Determine the (x, y) coordinate at the center of the cell enclosing the given text.  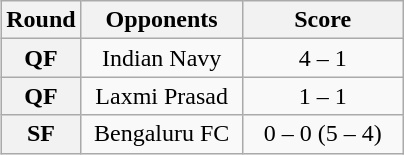
Round (41, 20)
Score (322, 20)
Laxmi Prasad (162, 96)
Opponents (162, 20)
SF (41, 134)
Bengaluru FC (162, 134)
Indian Navy (162, 58)
1 – 1 (322, 96)
0 – 0 (5 – 4) (322, 134)
4 – 1 (322, 58)
